Detect which cell encompasses the target text, then output its [x, y] center coordinate. 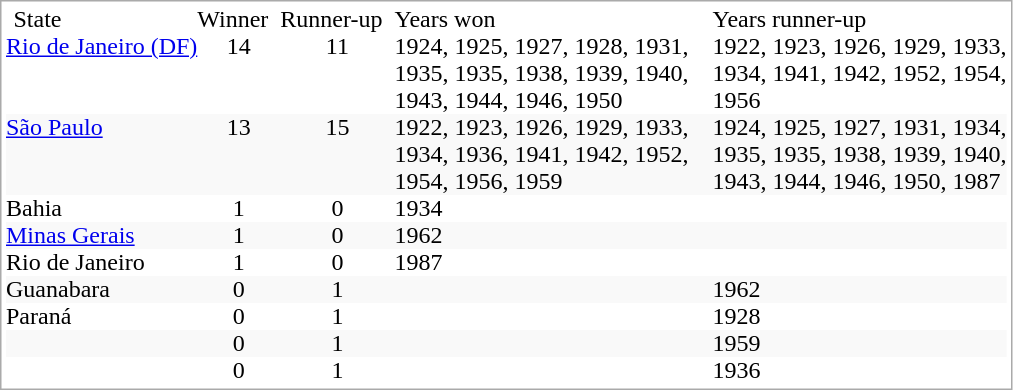
Years runner-up [859, 20]
13 [238, 154]
State [102, 20]
14 [238, 74]
Minas Gerais [102, 236]
Years won [553, 20]
Winner [238, 20]
Paraná [102, 316]
Bahia [102, 208]
15 [337, 154]
1924, 1925, 1927, 1931, 1934,1935, 1935, 1938, 1939, 1940, 1943, 1944, 1946, 1950, 1987 [859, 154]
1987 [553, 262]
1934 [553, 208]
Runner-up [337, 20]
1922, 1923, 1926, 1929, 1933, 1934, 1936, 1941, 1942, 1952, 1954, 1956, 1959 [553, 154]
São Paulo [102, 154]
1928 [859, 316]
1936 [859, 370]
Rio de Janeiro [102, 262]
Rio de Janeiro (DF) [102, 74]
1924, 1925, 1927, 1928, 1931, 1935, 1935, 1938, 1939, 1940, 1943, 1944, 1946, 1950 [553, 74]
1922, 1923, 1926, 1929, 1933, 1934, 1941, 1942, 1952, 1954, 1956 [859, 74]
11 [337, 74]
1959 [859, 344]
Guanabara [102, 290]
